Detect which cell encompasses the target text, then output its (x, y) center coordinate. 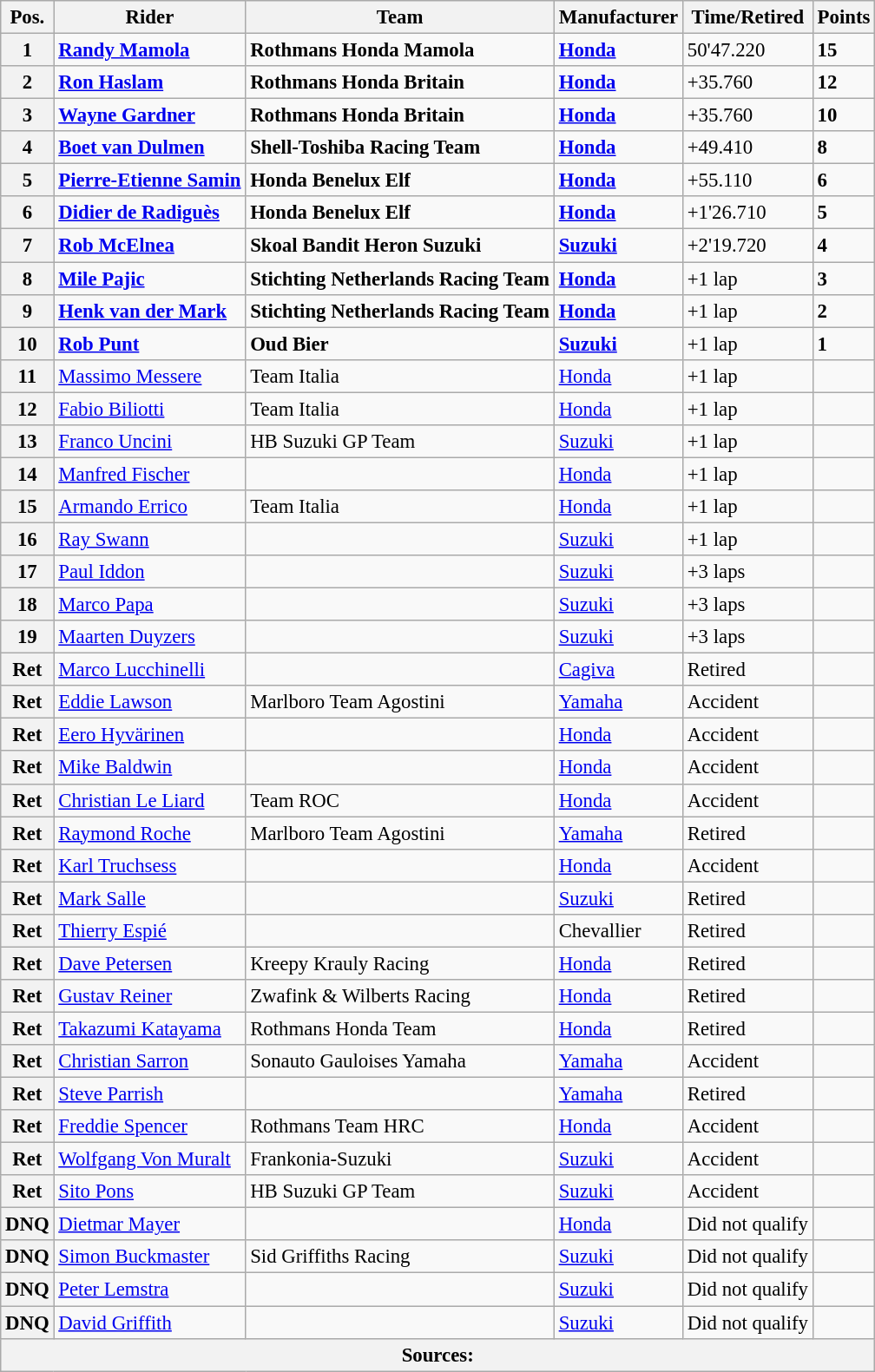
Ron Haslam (149, 82)
Rothmans Team HRC (400, 1126)
Takazumi Katayama (149, 1028)
Mike Baldwin (149, 768)
Freddie Spencer (149, 1126)
9 (28, 311)
Rob Punt (149, 344)
16 (28, 539)
Ray Swann (149, 539)
Sito Pons (149, 1191)
Raymond Roche (149, 833)
Didier de Radiguès (149, 213)
Gustav Reiner (149, 996)
14 (28, 474)
Simon Buckmaster (149, 1257)
Eddie Lawson (149, 702)
Fabio Biliotti (149, 409)
Dietmar Mayer (149, 1224)
18 (28, 605)
Wolfgang Von Muralt (149, 1159)
Marco Lucchinelli (149, 670)
Sonauto Gauloises Yamaha (400, 1061)
Boet van Dulmen (149, 148)
Zwafink & Wilberts Racing (400, 996)
Pierre-Etienne Samin (149, 181)
Karl Truchsess (149, 865)
David Griffith (149, 1323)
Steve Parrish (149, 1094)
Team ROC (400, 800)
+55.110 (747, 181)
19 (28, 637)
Pos. (28, 17)
+49.410 (747, 148)
Rider (149, 17)
Manufacturer (618, 17)
+2'19.720 (747, 246)
Christian Sarron (149, 1061)
Points (844, 17)
Franco Uncini (149, 442)
Manfred Fischer (149, 474)
Kreepy Krauly Racing (400, 963)
Team (400, 17)
Rothmans Honda Team (400, 1028)
Christian Le Liard (149, 800)
13 (28, 442)
50'47.220 (747, 50)
Oud Bier (400, 344)
Mile Pajic (149, 279)
11 (28, 376)
Eero Hyvärinen (149, 735)
Armando Errico (149, 507)
Shell-Toshiba Racing Team (400, 148)
Maarten Duyzers (149, 637)
Time/Retired (747, 17)
Cagiva (618, 670)
Sources: (437, 1355)
+1'26.710 (747, 213)
Paul Iddon (149, 572)
Peter Lemstra (149, 1290)
Marco Papa (149, 605)
Massimo Messere (149, 376)
Randy Mamola (149, 50)
7 (28, 246)
17 (28, 572)
Dave Petersen (149, 963)
Henk van der Mark (149, 311)
Sid Griffiths Racing (400, 1257)
Chevallier (618, 931)
Thierry Espié (149, 931)
Mark Salle (149, 898)
Skoal Bandit Heron Suzuki (400, 246)
Rothmans Honda Mamola (400, 50)
Wayne Gardner (149, 115)
Rob McElnea (149, 246)
Frankonia-Suzuki (400, 1159)
